Pinpoint the cell where the given text exists, returning its (x, y) midpoint coordinate. 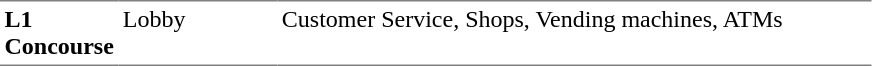
L1Concourse (59, 33)
Customer Service, Shops, Vending machines, ATMs (574, 33)
Lobby (198, 33)
